Scan for the cell matching the given text and deliver its [x, y] coordinate at center. 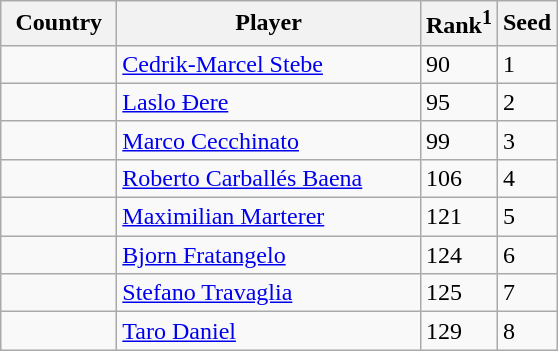
124 [458, 255]
99 [458, 140]
125 [458, 293]
4 [526, 178]
Taro Daniel [269, 331]
7 [526, 293]
6 [526, 255]
5 [526, 217]
Rank1 [458, 24]
Roberto Carballés Baena [269, 178]
Player [269, 24]
106 [458, 178]
Seed [526, 24]
129 [458, 331]
1 [526, 64]
Stefano Travaglia [269, 293]
Maximilian Marterer [269, 217]
Marco Cecchinato [269, 140]
90 [458, 64]
Cedrik-Marcel Stebe [269, 64]
121 [458, 217]
8 [526, 331]
2 [526, 102]
Bjorn Fratangelo [269, 255]
3 [526, 140]
Laslo Đere [269, 102]
Country [59, 24]
95 [458, 102]
